For the text-containing cell, return its midpoint in (x, y) coordinate format. 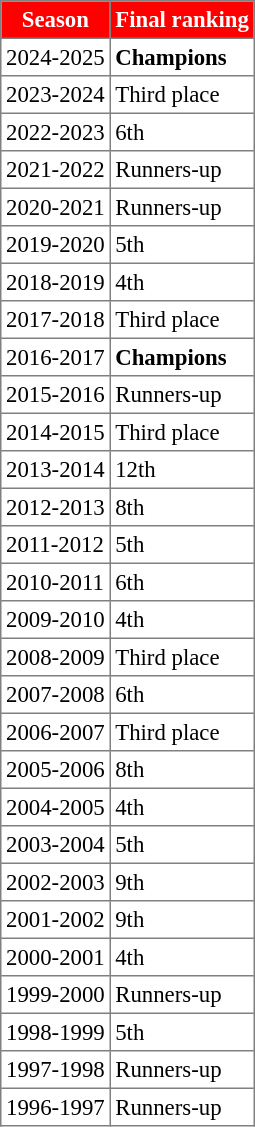
1997-1998 (56, 1070)
2005-2006 (56, 770)
2010-2011 (56, 582)
2013-2014 (56, 470)
2014-2015 (56, 432)
2008-2009 (56, 657)
2022-2023 (56, 132)
2017-2018 (56, 320)
2023-2024 (56, 95)
2009-2010 (56, 620)
2012-2013 (56, 507)
2021-2022 (56, 170)
2011-2012 (56, 545)
2001-2002 (56, 920)
1998-1999 (56, 1032)
Season (56, 20)
2004-2005 (56, 807)
2018-2019 (56, 282)
2016-2017 (56, 357)
2020-2021 (56, 207)
2007-2008 (56, 695)
2024-2025 (56, 57)
12th (182, 470)
2015-2016 (56, 395)
1999-2000 (56, 995)
2002-2003 (56, 882)
1996-1997 (56, 1107)
2006-2007 (56, 732)
2019-2020 (56, 245)
2003-2004 (56, 845)
Final ranking (182, 20)
2000-2001 (56, 957)
